Scan for the cell matching the given text and deliver its (X, Y) coordinate at center. 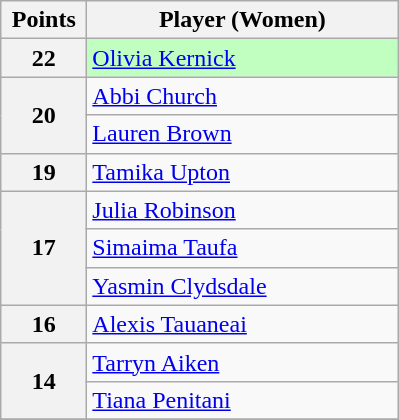
20 (44, 115)
Points (44, 20)
17 (44, 248)
Player (Women) (242, 20)
14 (44, 381)
22 (44, 58)
Simaima Taufa (242, 248)
Tiana Penitani (242, 400)
Alexis Tauaneai (242, 324)
Abbi Church (242, 96)
19 (44, 172)
Tamika Upton (242, 172)
Lauren Brown (242, 134)
Julia Robinson (242, 210)
16 (44, 324)
Tarryn Aiken (242, 362)
Yasmin Clydsdale (242, 286)
Olivia Kernick (242, 58)
